Return [x, y] of the center of cell containing provided text 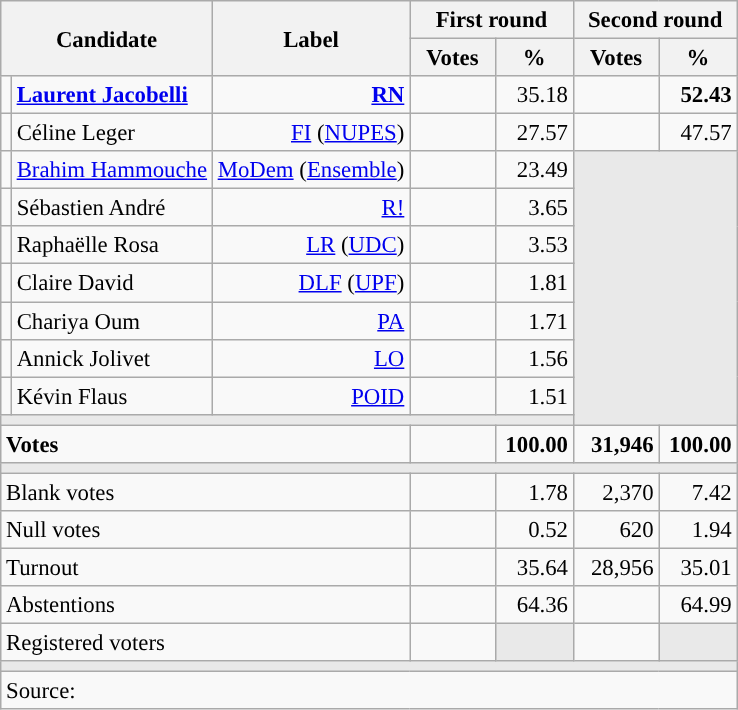
Registered voters [206, 643]
Céline Leger [112, 133]
64.99 [698, 605]
35.01 [698, 567]
0.52 [534, 530]
Raphaëlle Rosa [112, 245]
Source: [369, 691]
R! [310, 208]
1.81 [534, 283]
1.71 [534, 321]
1.94 [698, 530]
POID [310, 396]
MoDem (Ensemble) [310, 170]
Label [310, 38]
Null votes [206, 530]
RN [310, 95]
PA [310, 321]
31,946 [616, 444]
LR (UDC) [310, 245]
52.43 [698, 95]
Kévin Flaus [112, 396]
Sébastien André [112, 208]
Abstentions [206, 605]
Chariya Oum [112, 321]
LO [310, 358]
64.36 [534, 605]
23.49 [534, 170]
First round [492, 20]
Second round [655, 20]
Turnout [206, 567]
Candidate [107, 38]
3.53 [534, 245]
Laurent Jacobelli [112, 95]
35.64 [534, 567]
DLF (UPF) [310, 283]
35.18 [534, 95]
FI (NUPES) [310, 133]
Blank votes [206, 492]
47.57 [698, 133]
2,370 [616, 492]
1.51 [534, 396]
Claire David [112, 283]
Brahim Hammouche [112, 170]
620 [616, 530]
3.65 [534, 208]
1.78 [534, 492]
1.56 [534, 358]
7.42 [698, 492]
Annick Jolivet [112, 358]
28,956 [616, 567]
27.57 [534, 133]
